Search for the cell housing the specified text and yield its [x, y] center coordinate. 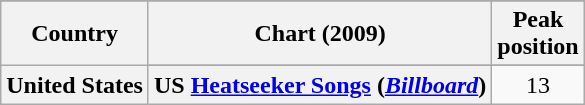
Peakposition [538, 34]
Chart (2009) [320, 34]
13 [538, 85]
United States [75, 85]
Country [75, 34]
US Heatseeker Songs (Billboard) [320, 85]
